Output the [x, y] coordinate of the center of the cell containing the given text.  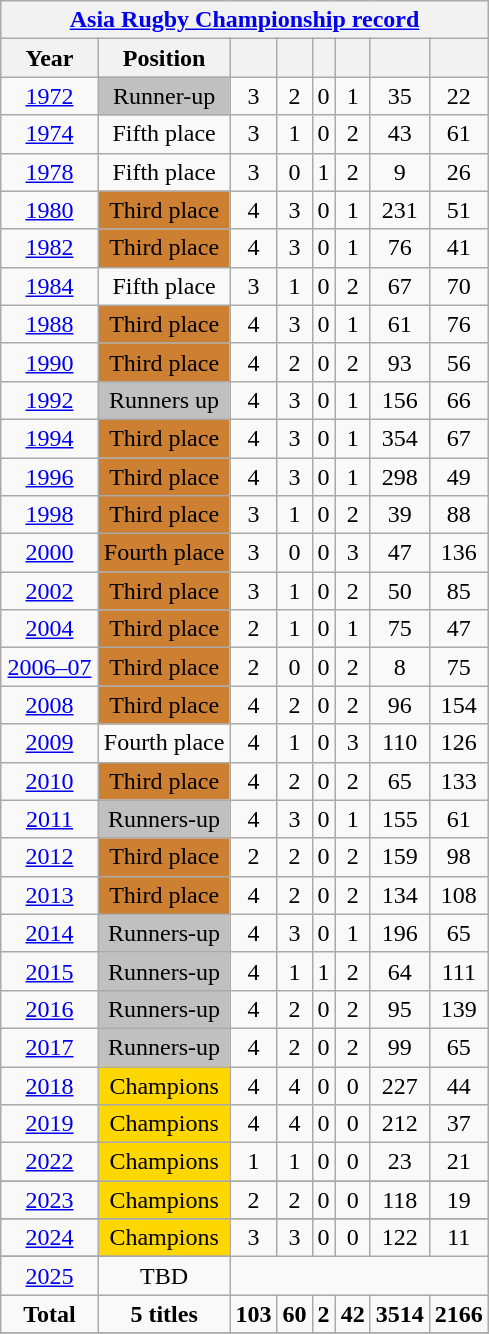
2011 [50, 819]
1972 [50, 96]
5 titles [164, 1314]
196 [400, 933]
1988 [50, 324]
26 [458, 172]
111 [458, 971]
51 [458, 210]
2008 [50, 705]
2015 [50, 971]
2012 [50, 857]
49 [458, 477]
159 [400, 857]
122 [400, 1238]
2016 [50, 1009]
103 [254, 1314]
227 [400, 1085]
1992 [50, 400]
3514 [400, 1314]
1982 [50, 248]
2025 [50, 1276]
60 [294, 1314]
99 [400, 1047]
133 [458, 781]
126 [458, 743]
154 [458, 705]
1996 [50, 477]
43 [400, 134]
70 [458, 286]
2017 [50, 1047]
2002 [50, 591]
2166 [458, 1314]
44 [458, 1085]
95 [400, 1009]
110 [400, 743]
64 [400, 971]
108 [458, 895]
2024 [50, 1238]
2009 [50, 743]
TBD [164, 1276]
2018 [50, 1085]
11 [458, 1238]
231 [400, 210]
1990 [50, 362]
156 [400, 400]
Runner-up [164, 96]
42 [352, 1314]
1980 [50, 210]
134 [400, 895]
2013 [50, 895]
2004 [50, 629]
41 [458, 248]
Position [164, 58]
136 [458, 553]
139 [458, 1009]
19 [458, 1200]
1984 [50, 286]
Runners up [164, 400]
22 [458, 96]
56 [458, 362]
Total [50, 1314]
2019 [50, 1124]
1978 [50, 172]
2022 [50, 1162]
85 [458, 591]
2010 [50, 781]
2023 [50, 1200]
118 [400, 1200]
39 [400, 515]
2006–07 [50, 667]
2000 [50, 553]
96 [400, 705]
354 [400, 438]
88 [458, 515]
1998 [50, 515]
298 [400, 477]
8 [400, 667]
66 [458, 400]
Year [50, 58]
50 [400, 591]
Asia Rugby Championship record [245, 20]
21 [458, 1162]
23 [400, 1162]
35 [400, 96]
155 [400, 819]
2014 [50, 933]
1994 [50, 438]
1974 [50, 134]
93 [400, 362]
212 [400, 1124]
37 [458, 1124]
9 [400, 172]
98 [458, 857]
